Capture the cell that displays the provided text and extract its (x, y) central coordinate. 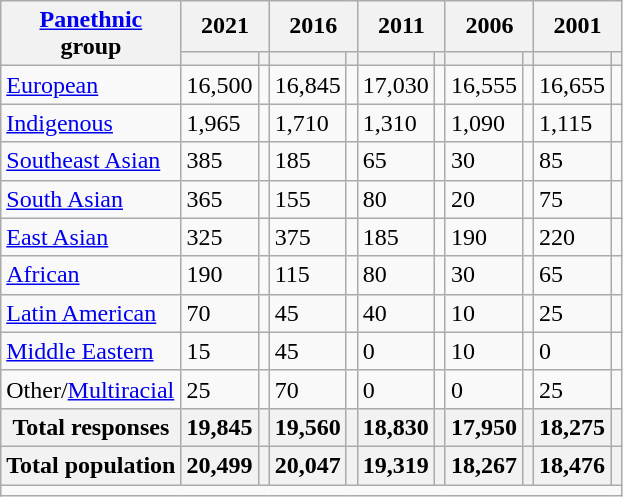
17,950 (484, 427)
155 (308, 199)
17,030 (396, 85)
2006 (489, 26)
1,310 (396, 123)
European (91, 85)
East Asian (91, 237)
2021 (225, 26)
19,319 (396, 465)
1,965 (220, 123)
16,500 (220, 85)
115 (308, 275)
Latin American (91, 313)
19,560 (308, 427)
Middle Eastern (91, 351)
1,115 (572, 123)
18,275 (572, 427)
385 (220, 161)
Other/Multiracial (91, 389)
2001 (578, 26)
16,555 (484, 85)
2016 (313, 26)
Southeast Asian (91, 161)
Total responses (91, 427)
Total population (91, 465)
1,710 (308, 123)
20,047 (308, 465)
40 (396, 313)
20,499 (220, 465)
85 (572, 161)
18,830 (396, 427)
365 (220, 199)
75 (572, 199)
325 (220, 237)
1,090 (484, 123)
375 (308, 237)
15 (220, 351)
18,476 (572, 465)
16,655 (572, 85)
16,845 (308, 85)
220 (572, 237)
Panethnicgroup (91, 34)
2011 (401, 26)
South Asian (91, 199)
African (91, 275)
20 (484, 199)
18,267 (484, 465)
19,845 (220, 427)
Indigenous (91, 123)
